From the cell containing the given text, extract its center point as [X, Y] coordinate. 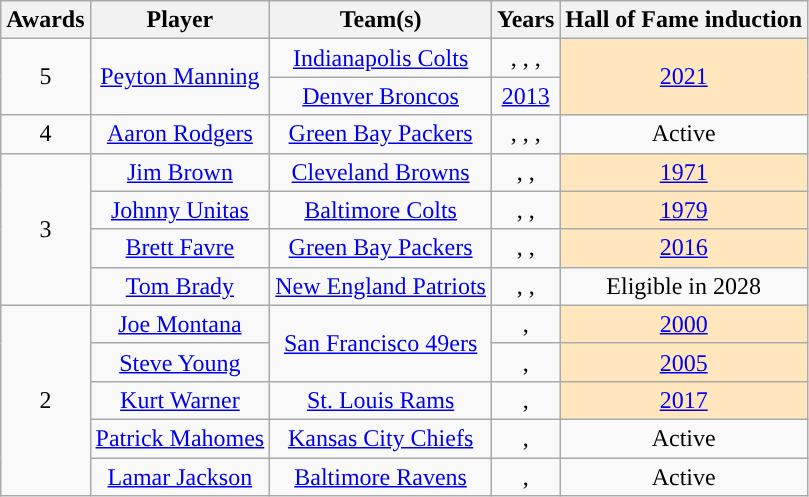
Kurt Warner [180, 400]
Hall of Fame induction [684, 20]
Denver Broncos [381, 96]
Aaron Rodgers [180, 134]
Eligible in 2028 [684, 286]
Patrick Mahomes [180, 438]
Johnny Unitas [180, 210]
2021 [684, 77]
3 [46, 229]
2 [46, 400]
Player [180, 20]
Indianapolis Colts [381, 58]
New England Patriots [381, 286]
Cleveland Browns [381, 172]
Tom Brady [180, 286]
Years [525, 20]
1979 [684, 210]
Brett Favre [180, 248]
2017 [684, 400]
Baltimore Colts [381, 210]
Kansas City Chiefs [381, 438]
Awards [46, 20]
1971 [684, 172]
5 [46, 77]
2013 [525, 96]
Team(s) [381, 20]
2005 [684, 362]
Peyton Manning [180, 77]
Baltimore Ravens [381, 477]
4 [46, 134]
St. Louis Rams [381, 400]
Joe Montana [180, 324]
2016 [684, 248]
Lamar Jackson [180, 477]
San Francisco 49ers [381, 343]
Jim Brown [180, 172]
2000 [684, 324]
Steve Young [180, 362]
